Pinpoint the cell where the given text exists, returning its [x, y] midpoint coordinate. 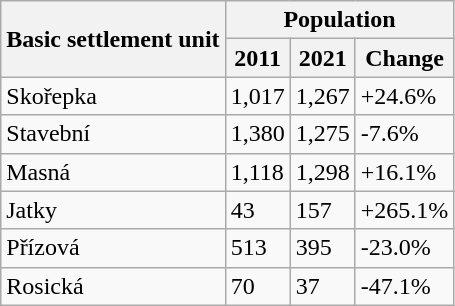
+16.1% [404, 172]
Skořepka [113, 96]
43 [258, 210]
1,267 [322, 96]
1,275 [322, 134]
-47.1% [404, 286]
1,118 [258, 172]
+24.6% [404, 96]
37 [322, 286]
Jatky [113, 210]
2011 [258, 58]
1,017 [258, 96]
-23.0% [404, 248]
+265.1% [404, 210]
-7.6% [404, 134]
157 [322, 210]
Basic settlement unit [113, 39]
Masná [113, 172]
70 [258, 286]
2021 [322, 58]
Stavební [113, 134]
Přízová [113, 248]
Population [340, 20]
Rosická [113, 286]
1,298 [322, 172]
395 [322, 248]
513 [258, 248]
Change [404, 58]
1,380 [258, 134]
